Find where the given text appears and provide that cell's center as [X, Y] coordinate. 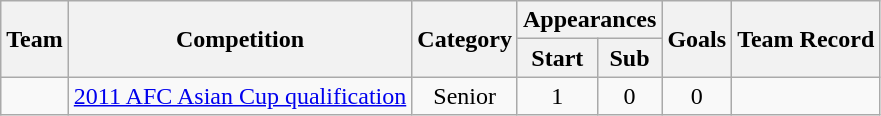
Team Record [806, 39]
Senior [465, 96]
2011 AFC Asian Cup qualification [240, 96]
Sub [630, 58]
Appearances [589, 20]
Team [35, 39]
Competition [240, 39]
Category [465, 39]
Goals [697, 39]
Start [557, 58]
1 [557, 96]
